Scan for the cell matching the given text and deliver its [x, y] coordinate at center. 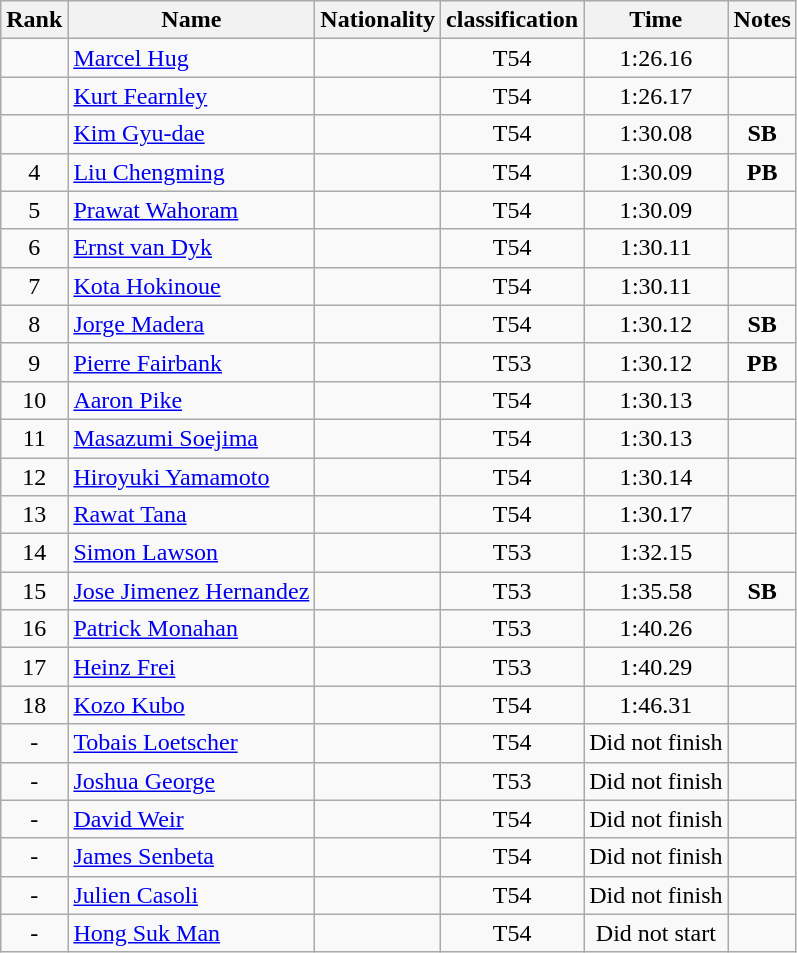
Kota Hokinoue [192, 286]
Kozo Kubo [192, 705]
Heinz Frei [192, 667]
1:32.15 [656, 553]
10 [34, 400]
9 [34, 362]
James Senbeta [192, 857]
David Weir [192, 819]
14 [34, 553]
Ernst van Dyk [192, 248]
6 [34, 248]
Kim Gyu-dae [192, 134]
1:40.29 [656, 667]
Tobais Loetscher [192, 743]
Hiroyuki Yamamoto [192, 477]
8 [34, 324]
Jose Jimenez Hernandez [192, 591]
18 [34, 705]
Rank [34, 20]
1:35.58 [656, 591]
11 [34, 438]
1:30.14 [656, 477]
Prawat Wahoram [192, 210]
1:30.08 [656, 134]
Hong Suk Man [192, 933]
Kurt Fearnley [192, 96]
Liu Chengming [192, 172]
Julien Casoli [192, 895]
Jorge Madera [192, 324]
Time [656, 20]
Patrick Monahan [192, 629]
Pierre Fairbank [192, 362]
1:40.26 [656, 629]
1:30.17 [656, 515]
Joshua George [192, 781]
Notes [762, 20]
Nationality [378, 20]
16 [34, 629]
Did not start [656, 933]
Name [192, 20]
5 [34, 210]
17 [34, 667]
Masazumi Soejima [192, 438]
15 [34, 591]
4 [34, 172]
12 [34, 477]
1:26.16 [656, 58]
1:46.31 [656, 705]
classification [512, 20]
Simon Lawson [192, 553]
Rawat Tana [192, 515]
13 [34, 515]
7 [34, 286]
Aaron Pike [192, 400]
Marcel Hug [192, 58]
1:26.17 [656, 96]
